Find where the given text appears and provide that cell's center as [X, Y] coordinate. 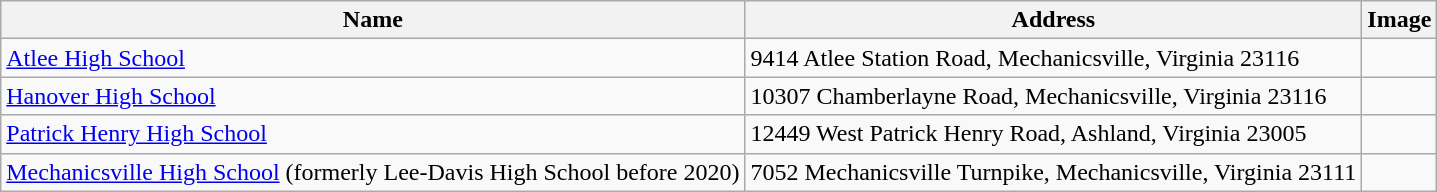
9414 Atlee Station Road, Mechanicsville, Virginia 23116 [1054, 58]
Hanover High School [373, 96]
Patrick Henry High School [373, 134]
10307 Chamberlayne Road, Mechanicsville, Virginia 23116 [1054, 96]
Address [1054, 20]
Mechanicsville High School (formerly Lee-Davis High School before 2020) [373, 172]
7052 Mechanicsville Turnpike, Mechanicsville, Virginia 23111 [1054, 172]
Image [1400, 20]
Name [373, 20]
Atlee High School [373, 58]
12449 West Patrick Henry Road, Ashland, Virginia 23005 [1054, 134]
